For the text-containing cell, return its midpoint in [x, y] coordinate format. 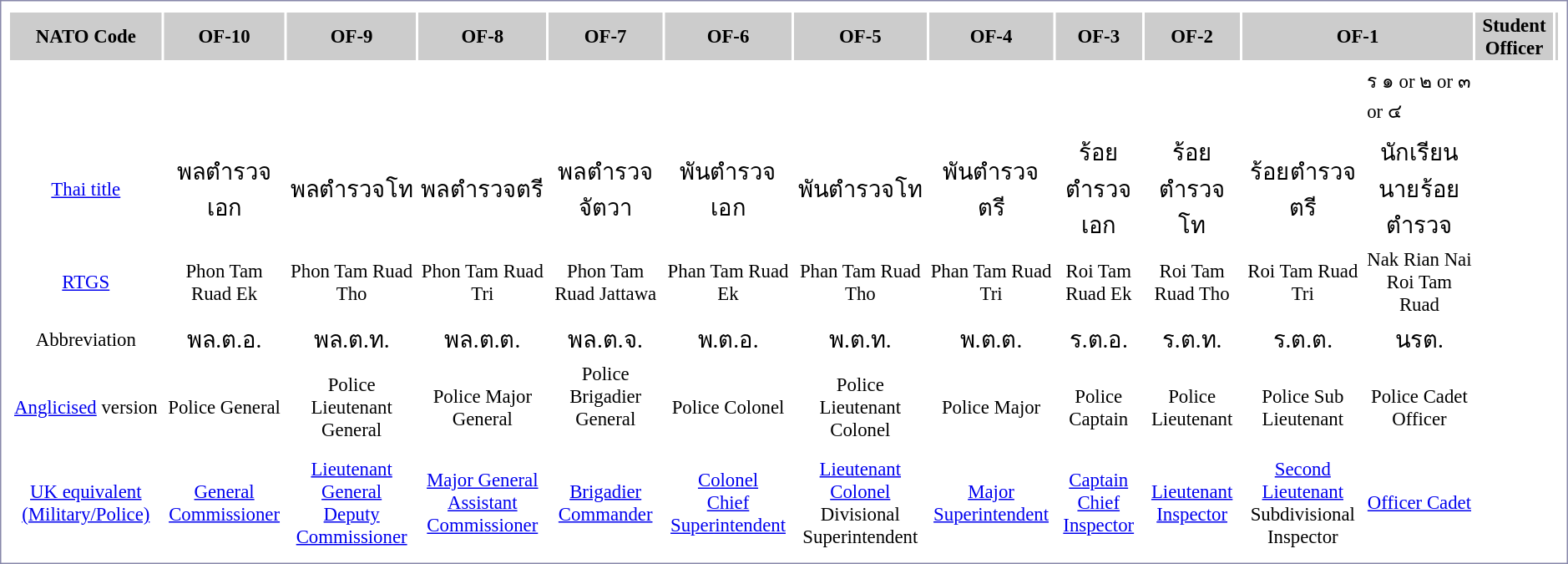
Police Lieutenant [1191, 408]
Lieutenant General Deputy Commissioner [352, 503]
OF-4 [991, 37]
OF-6 [728, 37]
UK equivalent (Military/Police) [86, 503]
Roi Tam Ruad Ek [1099, 282]
Thai title [86, 189]
Phon Tam Ruad Jattawa [605, 282]
Police Sub Lieutenant [1302, 408]
Captain Chief Inspector [1099, 503]
Police Brigadier General [605, 408]
OF-10 [225, 37]
ร.ต.ท. [1191, 338]
Phan Tam Ruad Tho [860, 282]
Roi Tam Ruad Tho [1191, 282]
Abbreviation [86, 338]
NATO Code [86, 37]
พล.ต.อ. [225, 338]
Phon Tam Ruad Tho [352, 282]
OF-5 [860, 37]
ColonelChief Superintendent [728, 503]
Police General [225, 408]
ร้อยตำรวจตรี [1302, 189]
OF-3 [1099, 37]
Police Major General [483, 408]
พ.ต.ท. [860, 338]
Student Officer [1515, 37]
พลตำรวจตรี [483, 189]
นักเรียนนายร้อยตำรวจ [1419, 189]
Phan Tam Ruad Tri [991, 282]
Lieutenant Colonel Divisional Superintendent [860, 503]
Second Lieutenant Subdivisional Inspector [1302, 503]
พล.ต.จ. [605, 338]
พลตำรวจเอก [225, 189]
ร.ต.ต. [1302, 338]
Police Lieutenant General [352, 408]
General Commissioner [225, 503]
Officer Cadet [1419, 503]
OF-8 [483, 37]
Phon Tam Ruad Tri [483, 282]
OF-7 [605, 37]
Anglicised version [86, 408]
พันตำรวจเอก [728, 189]
นรต. [1419, 338]
Police Colonel [728, 408]
พลตำรวจโท [352, 189]
Police Major [991, 408]
OF-9 [352, 37]
พล.ต.ท. [352, 338]
ร.ต.อ. [1099, 338]
พันตำรวจโท [860, 189]
Phan Tam Ruad Ek [728, 282]
ร้อยตำรวจเอก [1099, 189]
พลตำรวจจัตวา [605, 189]
ร ๑ or ๒ or ๓ or ๔ [1419, 97]
พ.ต.ต. [991, 338]
OF-2 [1191, 37]
RTGS [86, 282]
Major General Assistant Commissioner [483, 503]
Police Cadet Officer [1419, 408]
Lieutenant Inspector [1191, 503]
Police Captain [1099, 408]
Police Lieutenant Colonel [860, 408]
ร้อยตำรวจโท [1191, 189]
Brigadier Commander [605, 503]
พ.ต.อ. [728, 338]
Phon Tam Ruad Ek [225, 282]
Nak Rian Nai Roi Tam Ruad [1419, 282]
OF-1 [1358, 37]
Roi Tam Ruad Tri [1302, 282]
Major Superintendent [991, 503]
พล.ต.ต. [483, 338]
พันตำรวจตรี [991, 189]
